Search for the cell housing the specified text and yield its (x, y) center coordinate. 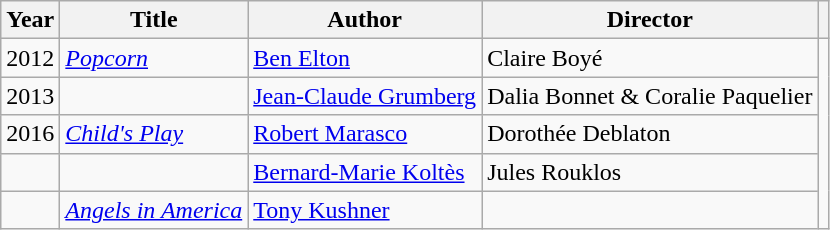
2013 (30, 96)
Robert Marasco (365, 134)
Ben Elton (365, 58)
Popcorn (154, 58)
Tony Kushner (365, 210)
Child's Play (154, 134)
Year (30, 20)
Dalia Bonnet & Coralie Paquelier (650, 96)
Director (650, 20)
Jules Rouklos (650, 172)
Title (154, 20)
2016 (30, 134)
Bernard-Marie Koltès (365, 172)
Dorothée Deblaton (650, 134)
2012 (30, 58)
Author (365, 20)
Angels in America (154, 210)
Jean-Claude Grumberg (365, 96)
Claire Boyé (650, 58)
